Determine the (x, y) coordinate at the center of the cell enclosing the given text.  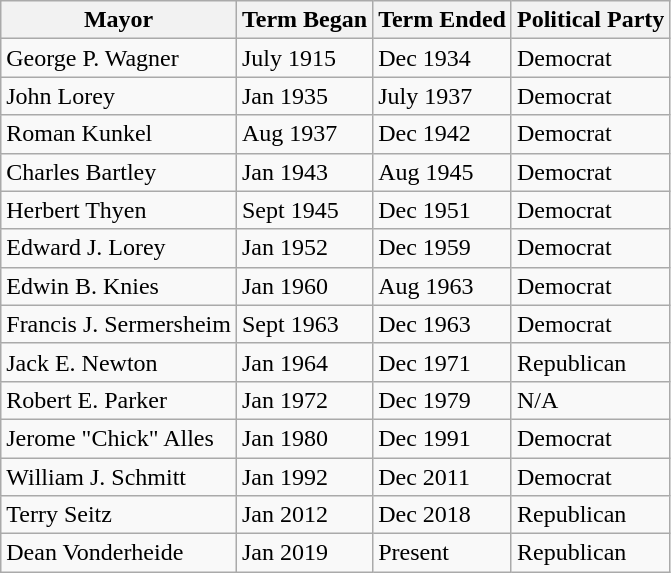
William J. Schmitt (119, 477)
Robert E. Parker (119, 400)
Dec 1934 (442, 58)
Dec 1971 (442, 362)
Dec 1959 (442, 248)
Dec 2011 (442, 477)
George P. Wagner (119, 58)
Mayor (119, 20)
Political Party (590, 20)
Jan 2012 (304, 515)
Dec 1963 (442, 324)
Charles Bartley (119, 172)
Herbert Thyen (119, 210)
Dec 1951 (442, 210)
Sept 1963 (304, 324)
Edward J. Lorey (119, 248)
Sept 1945 (304, 210)
Jan 1992 (304, 477)
Aug 1937 (304, 134)
Jack E. Newton (119, 362)
John Lorey (119, 96)
Dean Vonderheide (119, 553)
Dec 1979 (442, 400)
Term Ended (442, 20)
Jan 1935 (304, 96)
Jan 1980 (304, 438)
Jan 1943 (304, 172)
Dec 1991 (442, 438)
Present (442, 553)
Jerome "Chick" Alles (119, 438)
Jan 1972 (304, 400)
Roman Kunkel (119, 134)
Jan 2019 (304, 553)
Jan 1964 (304, 362)
Dec 1942 (442, 134)
July 1915 (304, 58)
Terry Seitz (119, 515)
Edwin B. Knies (119, 286)
Francis J. Sermersheim (119, 324)
Jan 1960 (304, 286)
Aug 1945 (442, 172)
N/A (590, 400)
Term Began (304, 20)
Aug 1963 (442, 286)
July 1937 (442, 96)
Jan 1952 (304, 248)
Dec 2018 (442, 515)
